Return [x, y] of the center of cell containing provided text 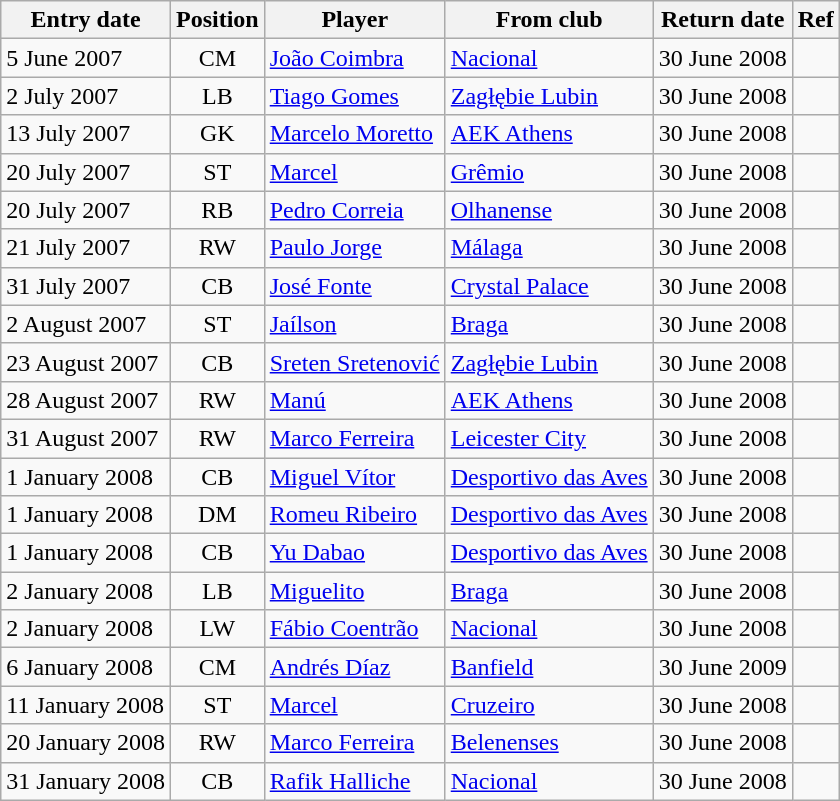
Position [217, 20]
João Coimbra [354, 58]
Belenenses [549, 743]
2 August 2007 [86, 324]
Grêmio [549, 172]
Banfield [549, 667]
6 January 2008 [86, 667]
GK [217, 134]
13 July 2007 [86, 134]
Fábio Coentrão [354, 629]
DM [217, 515]
Pedro Correia [354, 210]
Romeu Ribeiro [354, 515]
Olhanense [549, 210]
28 August 2007 [86, 400]
Andrés Díaz [354, 667]
Miguel Vítor [354, 477]
José Fonte [354, 286]
31 January 2008 [86, 781]
LW [217, 629]
Return date [722, 20]
21 July 2007 [86, 248]
Rafik Halliche [354, 781]
30 June 2009 [722, 667]
20 January 2008 [86, 743]
Entry date [86, 20]
31 July 2007 [86, 286]
Player [354, 20]
From club [549, 20]
Yu Dabao [354, 553]
Paulo Jorge [354, 248]
Cruzeiro [549, 705]
Crystal Palace [549, 286]
23 August 2007 [86, 362]
Leicester City [549, 438]
Manú [354, 400]
2 July 2007 [86, 96]
5 June 2007 [86, 58]
Málaga [549, 248]
Sreten Sretenović [354, 362]
RB [217, 210]
Jaílson [354, 324]
31 August 2007 [86, 438]
Marcelo Moretto [354, 134]
Tiago Gomes [354, 96]
Ref [816, 20]
11 January 2008 [86, 705]
Miguelito [354, 591]
